Determine the [x, y] coordinate at the center of the cell enclosing the given text.  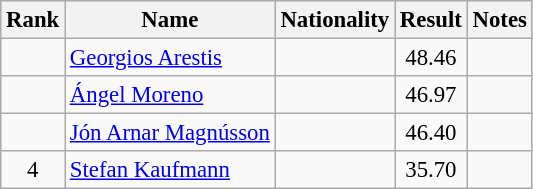
35.70 [432, 170]
Notes [500, 20]
Name [170, 20]
Stefan Kaufmann [170, 170]
46.40 [432, 133]
4 [33, 170]
Georgios Arestis [170, 58]
Jón Arnar Magnússon [170, 133]
46.97 [432, 95]
Ángel Moreno [170, 95]
Result [432, 20]
Rank [33, 20]
Nationality [334, 20]
48.46 [432, 58]
